Scan for the cell matching the given text and deliver its (X, Y) coordinate at center. 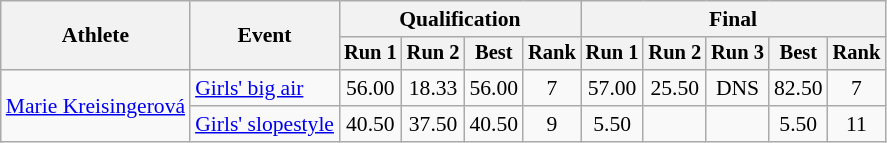
DNS (738, 88)
Girls' big air (264, 88)
Marie Kreisingerová (96, 106)
Event (264, 36)
Girls' slopestyle (264, 124)
37.50 (434, 124)
11 (857, 124)
18.33 (434, 88)
Final (733, 19)
9 (552, 124)
Run 3 (738, 54)
82.50 (798, 88)
25.50 (674, 88)
Athlete (96, 36)
57.00 (612, 88)
Qualification (460, 19)
